Search for the cell housing the specified text and yield its [X, Y] center coordinate. 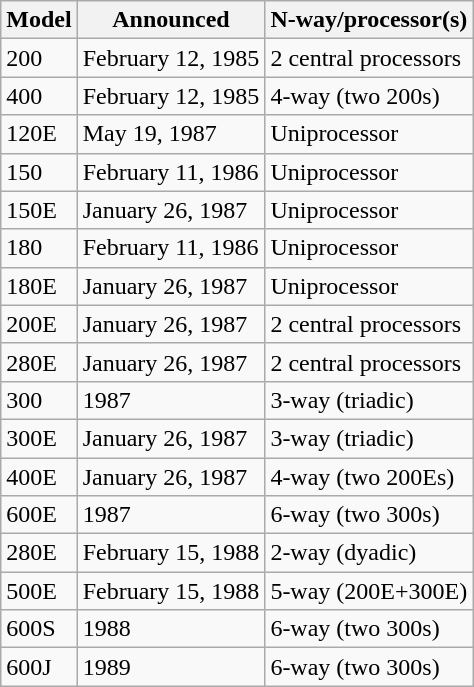
600S [39, 629]
600J [39, 667]
400E [39, 477]
200 [39, 58]
180E [39, 286]
200E [39, 324]
4-way (two 200s) [369, 96]
N-way/processor(s) [369, 20]
400 [39, 96]
May 19, 1987 [171, 134]
180 [39, 248]
2-way (dyadic) [369, 553]
150E [39, 210]
5-way (200E+300E) [369, 591]
300E [39, 438]
300 [39, 400]
120E [39, 134]
4-way (two 200Es) [369, 477]
1988 [171, 629]
Announced [171, 20]
150 [39, 172]
500E [39, 591]
600E [39, 515]
1989 [171, 667]
Model [39, 20]
